Scan for the cell matching the given text and deliver its (X, Y) coordinate at center. 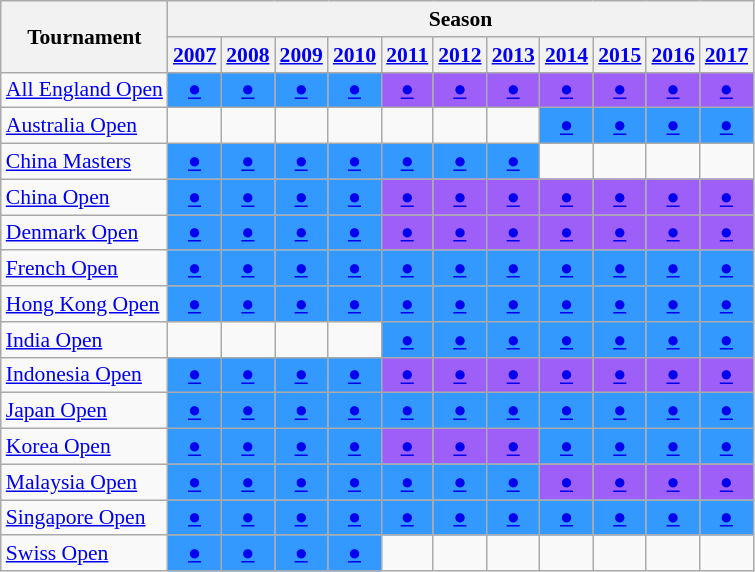
China Masters (84, 162)
2011 (407, 55)
Hong Kong Open (84, 304)
Indonesia Open (84, 375)
Malaysia Open (84, 482)
2007 (194, 55)
Denmark Open (84, 233)
Swiss Open (84, 554)
French Open (84, 269)
Singapore Open (84, 518)
All England Open (84, 90)
2012 (460, 55)
Season (460, 19)
2014 (566, 55)
India Open (84, 340)
China Open (84, 197)
2016 (672, 55)
2010 (354, 55)
2009 (302, 55)
2013 (514, 55)
2008 (248, 55)
Australia Open (84, 126)
Japan Open (84, 411)
Tournament (84, 36)
Korea Open (84, 447)
2017 (726, 55)
2015 (620, 55)
